Extract the [x, y] coordinate from the center of the cell holding the provided text.  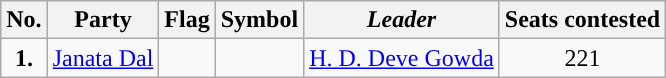
1. [24, 58]
Seats contested [582, 20]
Janata Dal [103, 58]
Leader [402, 20]
Symbol [259, 20]
H. D. Deve Gowda [402, 58]
221 [582, 58]
Flag [187, 20]
Party [103, 20]
No. [24, 20]
